Output the (x, y) coordinate of the center of the cell containing the given text.  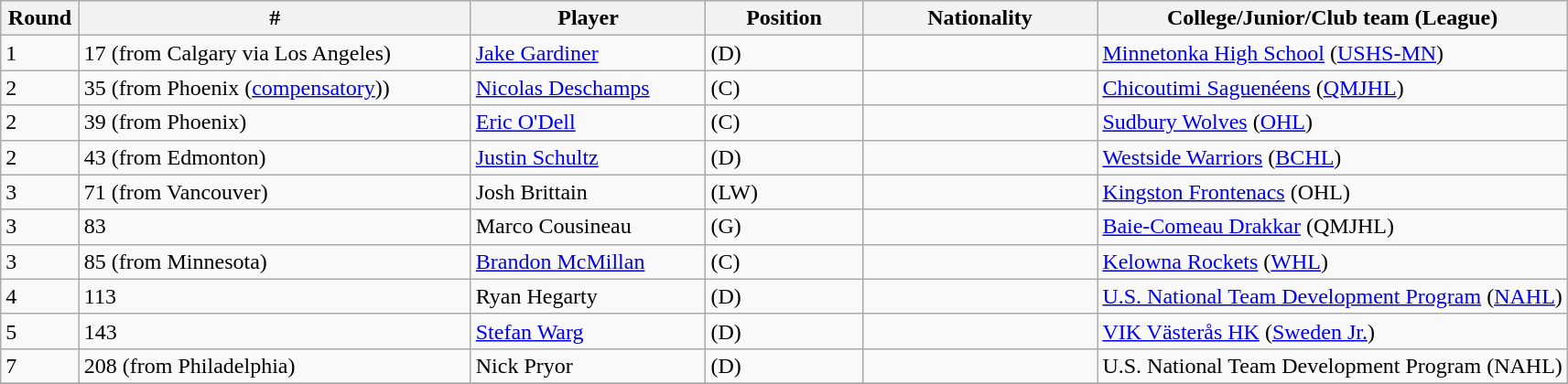
83 (275, 227)
(LW) (784, 192)
4 (40, 296)
Nick Pryor (588, 366)
39 (from Phoenix) (275, 123)
VIK Västerås HK (Sweden Jr.) (1333, 331)
208 (from Philadelphia) (275, 366)
Sudbury Wolves (OHL) (1333, 123)
Baie-Comeau Drakkar (QMJHL) (1333, 227)
Position (784, 18)
Minnetonka High School (USHS-MN) (1333, 53)
5 (40, 331)
Josh Brittain (588, 192)
Westside Warriors (BCHL) (1333, 157)
# (275, 18)
7 (40, 366)
Stefan Warg (588, 331)
Player (588, 18)
113 (275, 296)
College/Junior/Club team (League) (1333, 18)
Jake Gardiner (588, 53)
71 (from Vancouver) (275, 192)
Kelowna Rockets (WHL) (1333, 261)
1 (40, 53)
Nicolas Deschamps (588, 88)
Round (40, 18)
Nationality (979, 18)
Justin Schultz (588, 157)
Chicoutimi Saguenéens (QMJHL) (1333, 88)
85 (from Minnesota) (275, 261)
Marco Cousineau (588, 227)
35 (from Phoenix (compensatory)) (275, 88)
143 (275, 331)
43 (from Edmonton) (275, 157)
Kingston Frontenacs (OHL) (1333, 192)
17 (from Calgary via Los Angeles) (275, 53)
Brandon McMillan (588, 261)
Ryan Hegarty (588, 296)
Eric O'Dell (588, 123)
(G) (784, 227)
